Extract the [x, y] coordinate from the center of the cell holding the provided text.  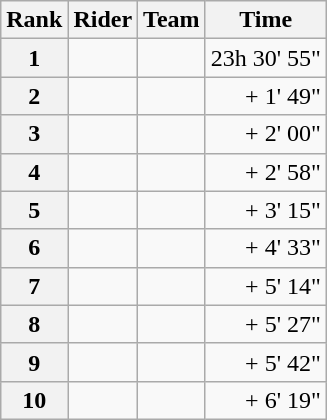
+ 5' 27" [266, 324]
+ 6' 19" [266, 400]
23h 30' 55" [266, 58]
9 [34, 362]
5 [34, 210]
3 [34, 134]
+ 1' 49" [266, 96]
Time [266, 20]
7 [34, 286]
+ 3' 15" [266, 210]
4 [34, 172]
8 [34, 324]
Rider [103, 20]
1 [34, 58]
6 [34, 248]
Rank [34, 20]
+ 2' 00" [266, 134]
+ 2' 58" [266, 172]
Team [172, 20]
+ 5' 42" [266, 362]
+ 4' 33" [266, 248]
2 [34, 96]
10 [34, 400]
+ 5' 14" [266, 286]
